Determine the [x, y] coordinate at the center of the cell enclosing the given text.  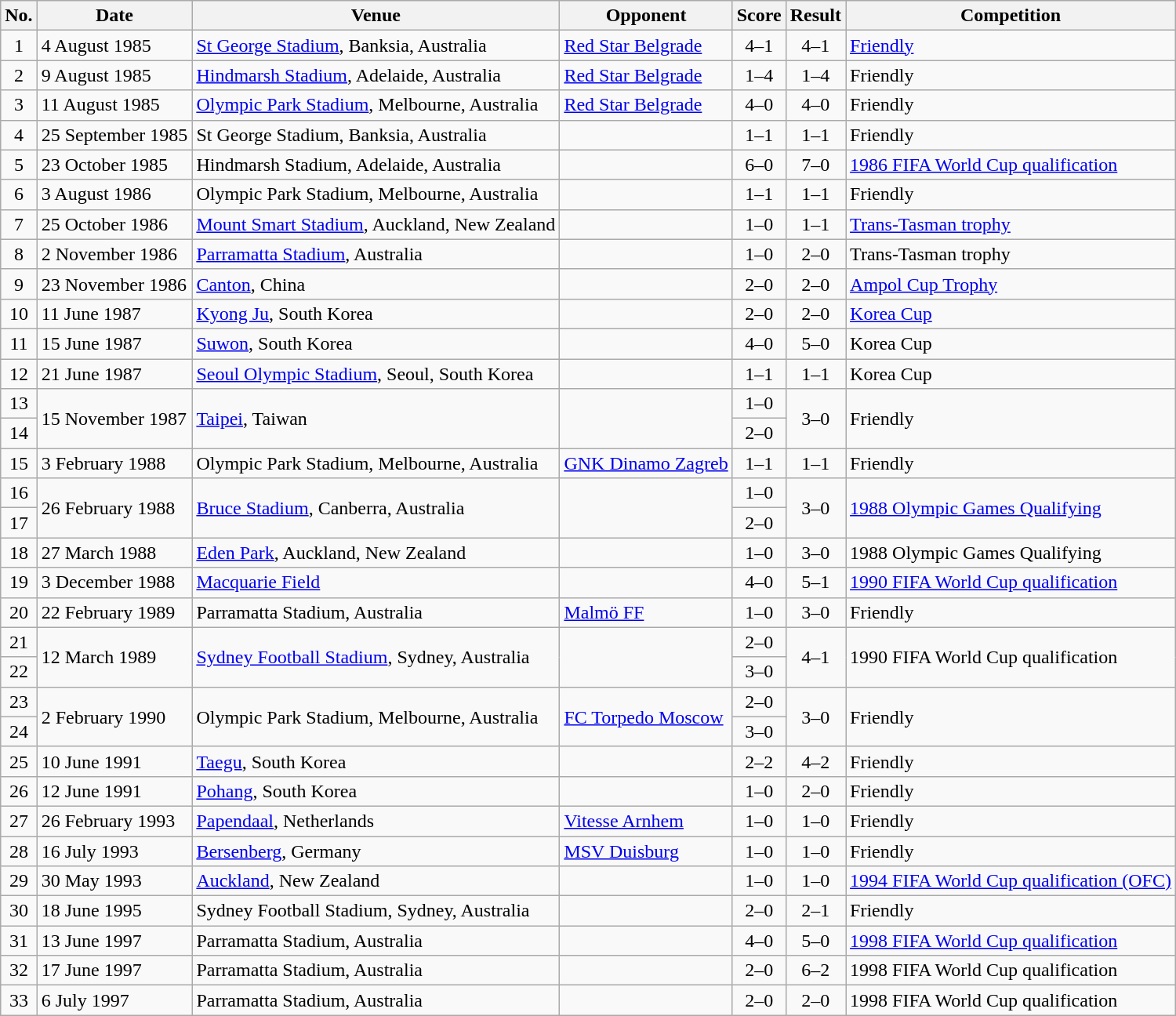
4 [19, 135]
12 June 1991 [114, 791]
13 June 1997 [114, 941]
26 [19, 791]
24 [19, 731]
1 [19, 45]
Venue [376, 16]
6 July 1997 [114, 1000]
MSV Duisburg [646, 851]
22 [19, 672]
16 July 1993 [114, 851]
Mount Smart Stadium, Auckland, New Zealand [376, 224]
3 [19, 105]
Suwon, South Korea [376, 343]
26 February 1993 [114, 821]
12 March 1989 [114, 657]
31 [19, 941]
19 [19, 582]
16 [19, 493]
25 [19, 761]
2 February 1990 [114, 717]
11 June 1987 [114, 314]
25 September 1985 [114, 135]
Seoul Olympic Stadium, Seoul, South Korea [376, 374]
3 August 1986 [114, 194]
18 June 1995 [114, 911]
22 February 1989 [114, 612]
Canton, China [376, 284]
12 [19, 374]
Auckland, New Zealand [376, 881]
2 [19, 75]
28 [19, 851]
Competition [1011, 16]
GNK Dinamo Zagreb [646, 463]
FC Torpedo Moscow [646, 717]
6–0 [759, 165]
5–1 [815, 582]
2–1 [815, 911]
Score [759, 16]
15 June 1987 [114, 343]
Eden Park, Auckland, New Zealand [376, 553]
15 November 1987 [114, 419]
6 [19, 194]
6–2 [815, 971]
Papendaal, Netherlands [376, 821]
15 [19, 463]
Bruce Stadium, Canberra, Australia [376, 508]
Vitesse Arnhem [646, 821]
3 February 1988 [114, 463]
5 [19, 165]
Pohang, South Korea [376, 791]
Macquarie Field [376, 582]
2 November 1986 [114, 254]
33 [19, 1000]
11 August 1985 [114, 105]
Taipei, Taiwan [376, 419]
7 [19, 224]
27 March 1988 [114, 553]
Ampol Cup Trophy [1011, 284]
Bersenberg, Germany [376, 851]
8 [19, 254]
29 [19, 881]
Date [114, 16]
27 [19, 821]
17 June 1997 [114, 971]
4 August 1985 [114, 45]
Result [815, 16]
13 [19, 404]
10 [19, 314]
2–2 [759, 761]
9 August 1985 [114, 75]
No. [19, 16]
1986 FIFA World Cup qualification [1011, 165]
23 October 1985 [114, 165]
26 February 1988 [114, 508]
9 [19, 284]
Opponent [646, 16]
Kyong Ju, South Korea [376, 314]
25 October 1986 [114, 224]
21 June 1987 [114, 374]
11 [19, 343]
20 [19, 612]
4–2 [815, 761]
3 December 1988 [114, 582]
Taegu, South Korea [376, 761]
30 May 1993 [114, 881]
10 June 1991 [114, 761]
17 [19, 523]
32 [19, 971]
14 [19, 434]
21 [19, 642]
18 [19, 553]
Malmö FF [646, 612]
1994 FIFA World Cup qualification (OFC) [1011, 881]
23 November 1986 [114, 284]
30 [19, 911]
23 [19, 702]
7–0 [815, 165]
